Search for the cell housing the specified text and yield its (x, y) center coordinate. 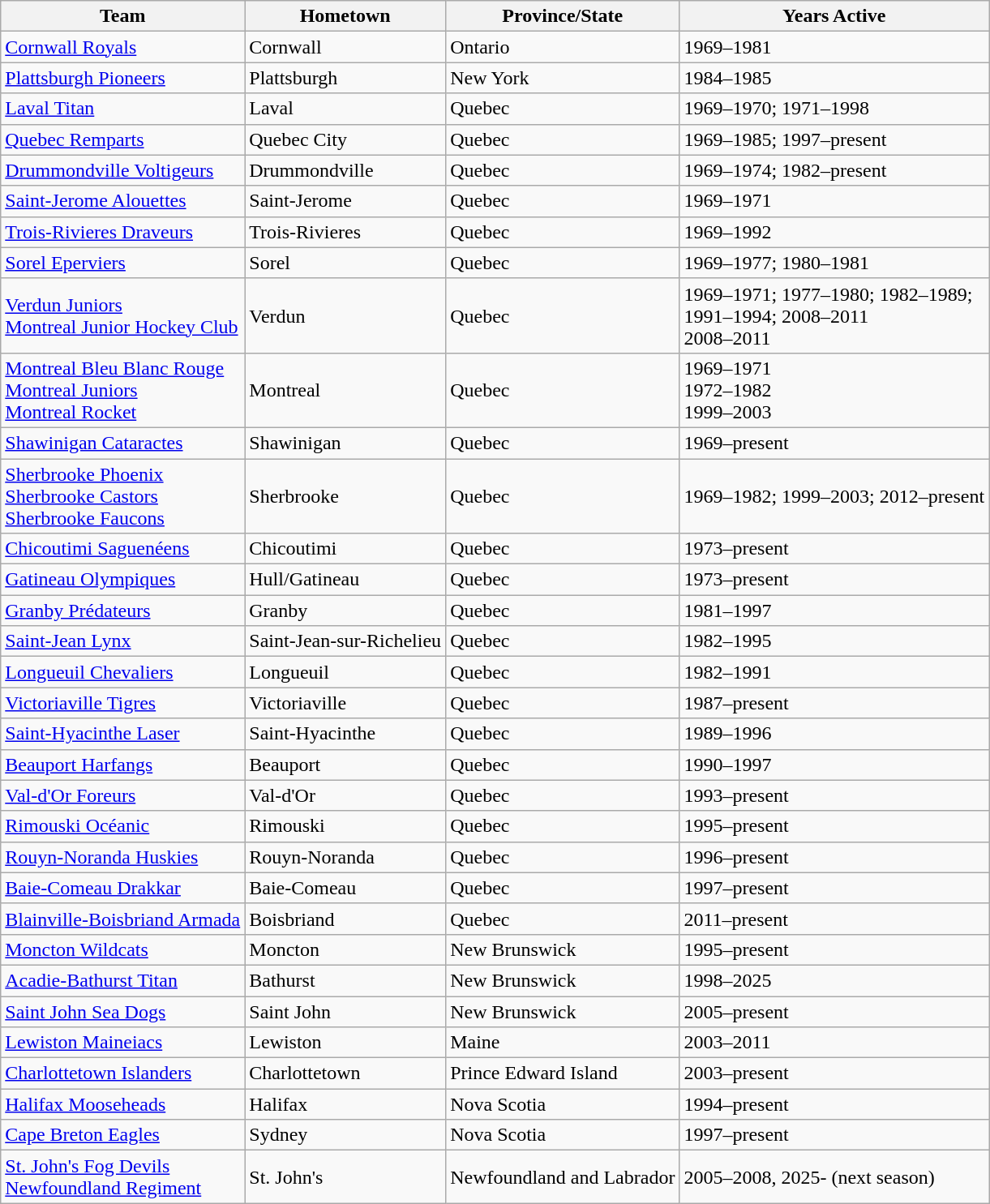
Shawinigan Cataractes (123, 443)
Drummondville (345, 170)
Gatineau Olympiques (123, 580)
Beauport (345, 765)
Val-d'Or Foreurs (123, 795)
2003–2011 (834, 1043)
1969–present (834, 443)
Halifax (345, 1104)
1969–1971 (834, 201)
Victoriaville (345, 703)
1969–1977; 1980–1981 (834, 263)
Drummondville Voltigeurs (123, 170)
Sydney (345, 1135)
Chicoutimi (345, 549)
Quebec Remparts (123, 139)
Verdun JuniorsMontreal Junior Hockey Club (123, 315)
Val-d'Or (345, 795)
Chicoutimi Saguenéens (123, 549)
Sherbrooke (345, 496)
1969–1982; 1999–2003; 2012–present (834, 496)
Cornwall (345, 47)
1982–1991 (834, 672)
Saint-Jean-sur-Richelieu (345, 641)
Maine (563, 1043)
Years Active (834, 16)
Saint John (345, 1011)
Granby (345, 611)
1987–present (834, 703)
Hometown (345, 16)
Saint-Jerome Alouettes (123, 201)
1969–1970; 1971–1998 (834, 109)
2005–present (834, 1011)
Team (123, 16)
Rouyn-Noranda (345, 857)
1969–1992 (834, 232)
2011–present (834, 919)
1990–1997 (834, 765)
Saint-Hyacinthe Laser (123, 734)
Quebec City (345, 139)
2005–2008, 2025- (next season) (834, 1177)
1969–1985; 1997–present (834, 139)
Sorel (345, 263)
1981–1997 (834, 611)
Charlottetown (345, 1073)
Lewiston (345, 1043)
Shawinigan (345, 443)
Baie-Comeau Drakkar (123, 888)
1996–present (834, 857)
New York (563, 78)
Cornwall Royals (123, 47)
1984–1985 (834, 78)
Saint-Hyacinthe (345, 734)
Cape Breton Eagles (123, 1135)
1969–1971; 1977–1980; 1982–1989;1991–1994; 2008–20112008–2011 (834, 315)
Prince Edward Island (563, 1073)
1994–present (834, 1104)
Montreal Bleu Blanc RougeMontreal JuniorsMontreal Rocket (123, 390)
Ontario (563, 47)
Hull/Gatineau (345, 580)
St. John's (345, 1177)
Lewiston Maineiacs (123, 1043)
Newfoundland and Labrador (563, 1177)
1969–1974; 1982–present (834, 170)
Verdun (345, 315)
Trois-Rivieres (345, 232)
St. John's Fog DevilsNewfoundland Regiment (123, 1177)
Sorel Eperviers (123, 263)
Charlottetown Islanders (123, 1073)
Laval (345, 109)
Acadie-Bathurst Titan (123, 980)
Beauport Harfangs (123, 765)
2003–present (834, 1073)
Bathurst (345, 980)
Moncton (345, 949)
1982–1995 (834, 641)
Baie-Comeau (345, 888)
Montreal (345, 390)
Longueuil Chevaliers (123, 672)
Saint John Sea Dogs (123, 1011)
Plattsburgh (345, 78)
1989–1996 (834, 734)
Longueuil (345, 672)
Boisbriand (345, 919)
Sherbrooke PhoenixSherbrooke CastorsSherbrooke Faucons (123, 496)
Moncton Wildcats (123, 949)
Rouyn-Noranda Huskies (123, 857)
Granby Prédateurs (123, 611)
1998–2025 (834, 980)
1969–1981 (834, 47)
Province/State (563, 16)
Victoriaville Tigres (123, 703)
Rimouski Océanic (123, 826)
Halifax Mooseheads (123, 1104)
Rimouski (345, 826)
Saint-Jerome (345, 201)
1993–present (834, 795)
Saint-Jean Lynx (123, 641)
Plattsburgh Pioneers (123, 78)
Blainville-Boisbriand Armada (123, 919)
1969–19711972–19821999–2003 (834, 390)
Trois-Rivieres Draveurs (123, 232)
Laval Titan (123, 109)
